For the text-containing cell, return its midpoint in (x, y) coordinate format. 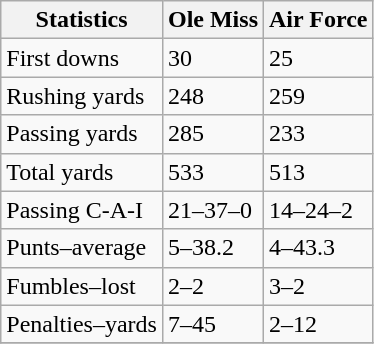
First downs (82, 58)
14–24–2 (318, 210)
Statistics (82, 20)
285 (212, 134)
Punts–average (82, 248)
5–38.2 (212, 248)
Penalties–yards (82, 324)
21–37–0 (212, 210)
25 (318, 58)
30 (212, 58)
7–45 (212, 324)
Total yards (82, 172)
259 (318, 96)
Rushing yards (82, 96)
2–12 (318, 324)
513 (318, 172)
Passing yards (82, 134)
Ole Miss (212, 20)
3–2 (318, 286)
233 (318, 134)
Passing C-A-I (82, 210)
Air Force (318, 20)
2–2 (212, 286)
248 (212, 96)
4–43.3 (318, 248)
533 (212, 172)
Fumbles–lost (82, 286)
